Determine the [X, Y] coordinate at the center of the cell enclosing the given text.  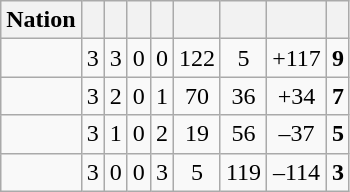
Nation [41, 20]
+117 [297, 58]
122 [196, 58]
–37 [297, 134]
70 [196, 96]
119 [243, 172]
9 [338, 58]
19 [196, 134]
36 [243, 96]
56 [243, 134]
+34 [297, 96]
7 [338, 96]
–114 [297, 172]
